Search for the cell housing the specified text and yield its (X, Y) center coordinate. 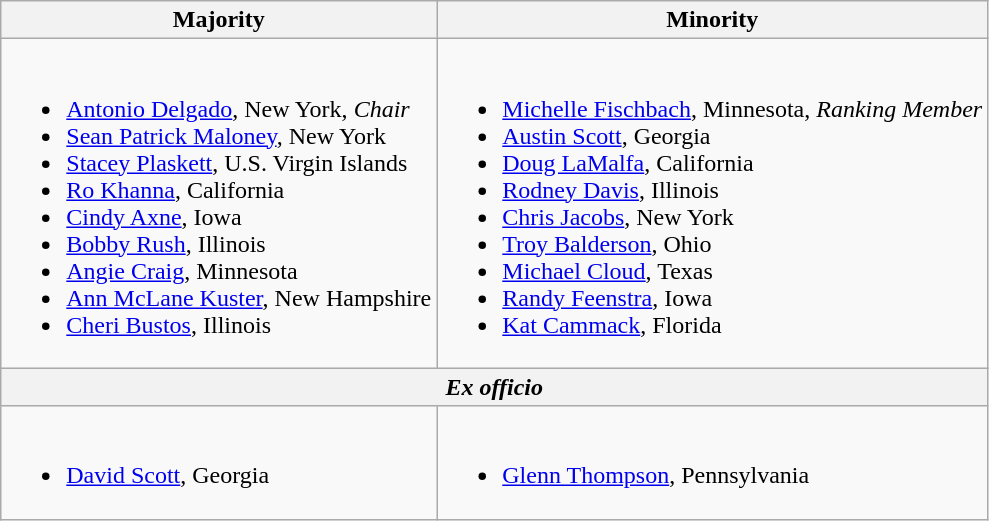
Ex officio (494, 387)
Minority (712, 20)
Majority (219, 20)
David Scott, Georgia (219, 462)
Glenn Thompson, Pennsylvania (712, 462)
